Determine the [X, Y] coordinate at the center of the cell enclosing the given text.  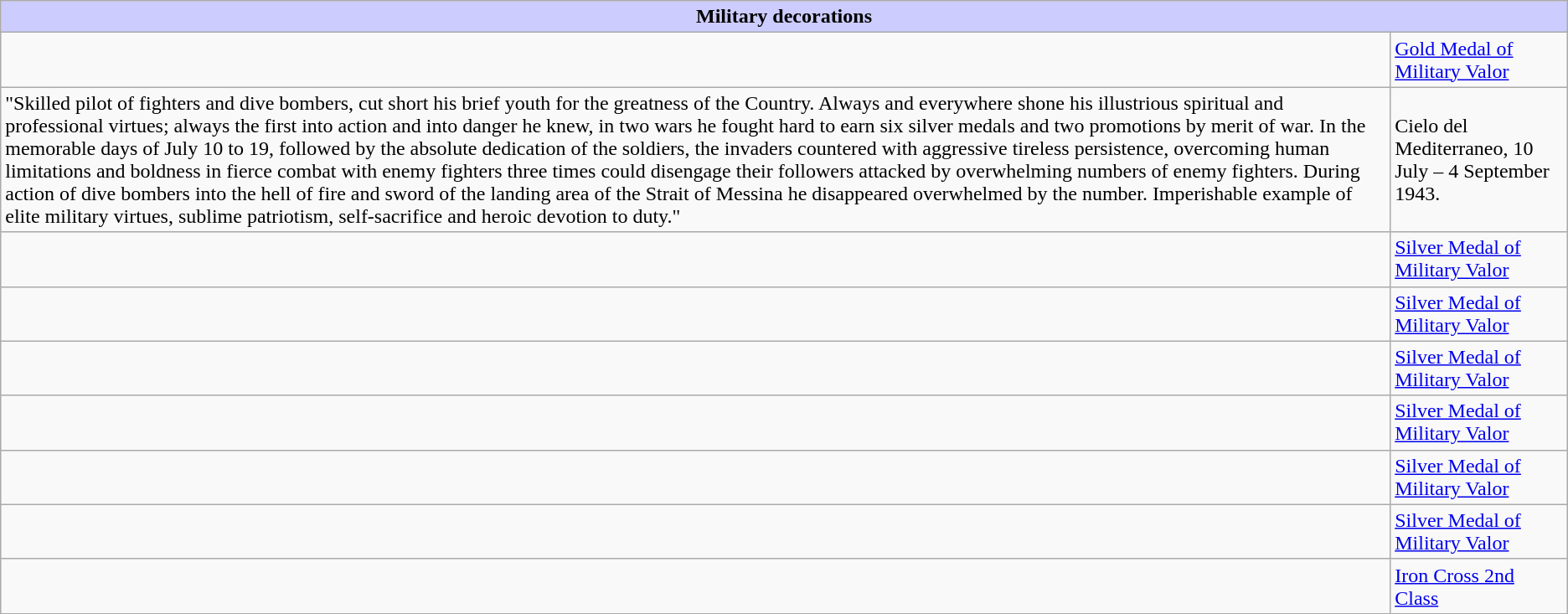
Military decorations [784, 17]
Gold Medal of Military Valor [1479, 60]
Cielo del Mediterraneo, 10 July – 4 September 1943. [1479, 159]
Iron Cross 2nd Class [1479, 586]
